Pinpoint the cell where the given text exists, returning its [X, Y] midpoint coordinate. 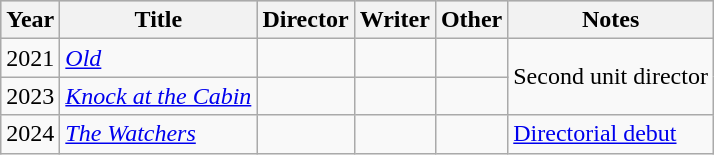
2024 [30, 134]
Second unit director [611, 77]
The Watchers [158, 134]
Writer [394, 20]
Other [471, 20]
Knock at the Cabin [158, 96]
Notes [611, 20]
2021 [30, 58]
Director [306, 20]
Directorial debut [611, 134]
2023 [30, 96]
Title [158, 20]
Year [30, 20]
Old [158, 58]
